Extract the [X, Y] coordinate from the center of the cell holding the provided text.  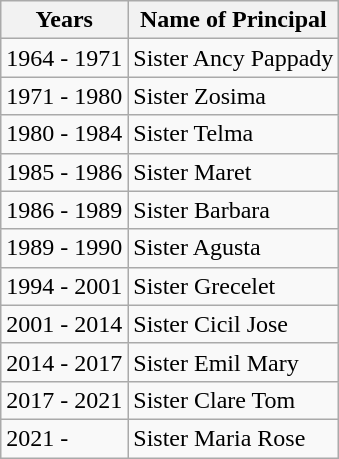
1994 - 2001 [64, 286]
Name of Principal [234, 20]
1989 - 1990 [64, 248]
Sister Barbara [234, 210]
Years [64, 20]
Sister Ancy Pappady [234, 58]
Sister Emil Mary [234, 362]
1971 - 1980 [64, 96]
2014 - 2017 [64, 362]
2021 - [64, 438]
Sister Clare Tom [234, 400]
Sister Agusta [234, 248]
Sister Telma [234, 134]
1980 - 1984 [64, 134]
Sister Zosima [234, 96]
1985 - 1986 [64, 172]
1964 - 1971 [64, 58]
2017 - 2021 [64, 400]
1986 - 1989 [64, 210]
Sister Cicil Jose [234, 324]
Sister Maria Rose [234, 438]
2001 - 2014 [64, 324]
Sister Grecelet [234, 286]
Sister Maret [234, 172]
